Return the [x, y] coordinate for the center point of the cell that contains the specified text.  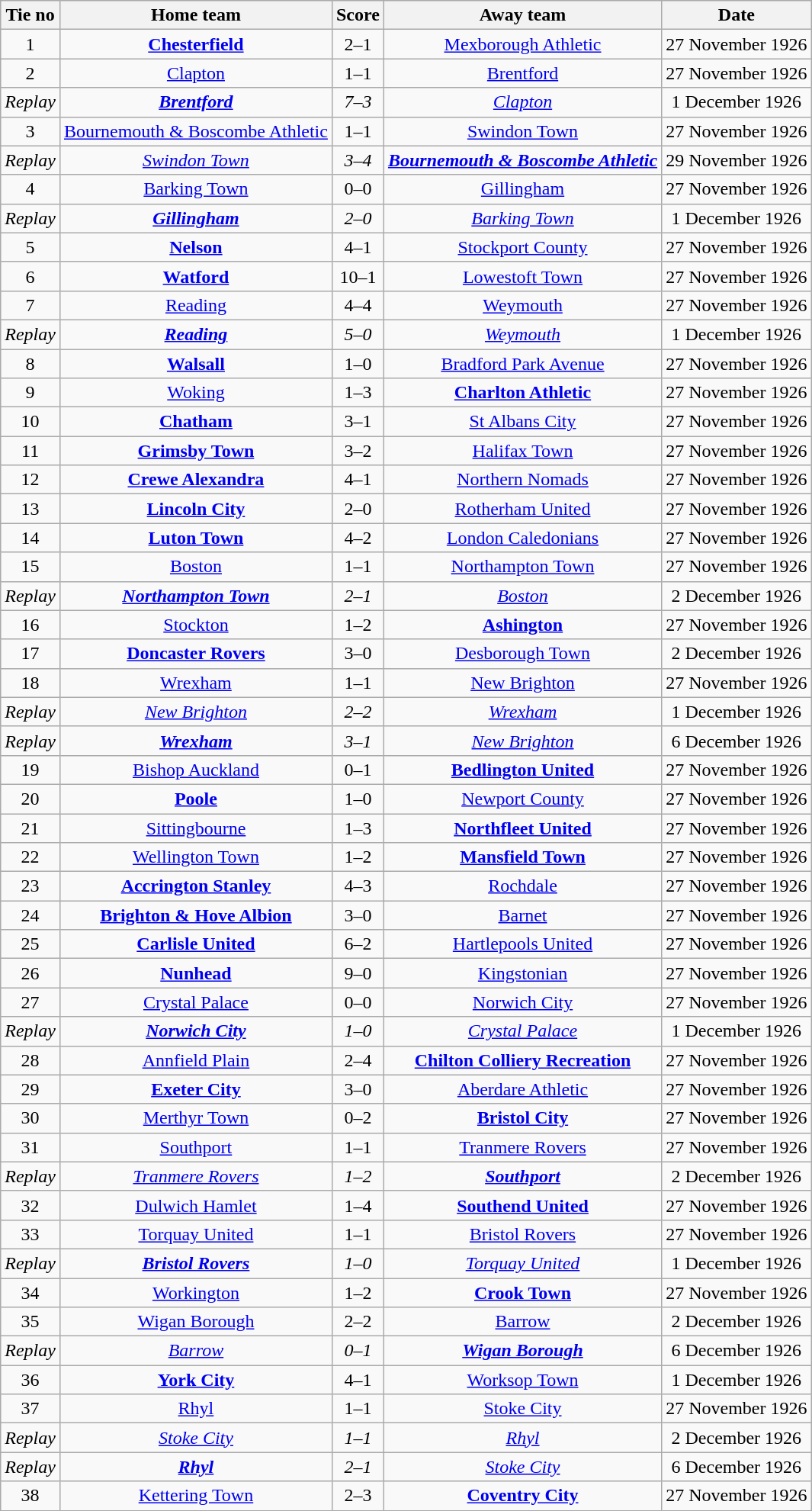
8 [30, 364]
Walsall [195, 364]
Halifax Town [522, 451]
Rochdale [522, 886]
Southend United [522, 1205]
Charlton Athletic [522, 393]
4–3 [358, 886]
37 [30, 1409]
4–4 [358, 305]
Chesterfield [195, 44]
3–4 [358, 160]
3 [30, 131]
5–0 [358, 334]
Merthyr Town [195, 1118]
2 [30, 73]
9–0 [358, 973]
19 [30, 770]
Tie no [30, 15]
Chatham [195, 422]
33 [30, 1234]
Hartlepools United [522, 944]
6–2 [358, 944]
38 [30, 1496]
9 [30, 393]
Lowestoft Town [522, 276]
Ashington [522, 625]
31 [30, 1147]
Bishop Auckland [195, 770]
35 [30, 1322]
10 [30, 422]
7 [30, 305]
1–4 [358, 1205]
Northfleet United [522, 828]
4 [30, 189]
2–3 [358, 1496]
Kingstonian [522, 973]
24 [30, 915]
York City [195, 1380]
21 [30, 828]
Northern Nomads [522, 480]
32 [30, 1205]
18 [30, 683]
12 [30, 480]
Bristol City [522, 1118]
Desborough Town [522, 654]
Home team [195, 15]
Luton Town [195, 538]
22 [30, 857]
Away team [522, 15]
Newport County [522, 799]
30 [30, 1118]
Doncaster Rovers [195, 654]
16 [30, 625]
Coventry City [522, 1496]
14 [30, 538]
Poole [195, 799]
13 [30, 509]
Score [358, 15]
5 [30, 247]
0–2 [358, 1118]
20 [30, 799]
27 [30, 1002]
Mexborough Athletic [522, 44]
Workington [195, 1293]
1 [30, 44]
7–3 [358, 102]
Carlisle United [195, 944]
Dulwich Hamlet [195, 1205]
Grimsby Town [195, 451]
Stockport County [522, 247]
34 [30, 1293]
25 [30, 944]
28 [30, 1060]
Kettering Town [195, 1496]
St Albans City [522, 422]
10–1 [358, 276]
Bedlington United [522, 770]
4–2 [358, 538]
2–4 [358, 1060]
15 [30, 567]
Mansfield Town [522, 857]
Nelson [195, 247]
3–2 [358, 451]
26 [30, 973]
Lincoln City [195, 509]
36 [30, 1380]
London Caledonians [522, 538]
29 [30, 1089]
Annfield Plain [195, 1060]
Nunhead [195, 973]
17 [30, 654]
Date [737, 15]
Watford [195, 276]
Brighton & Hove Albion [195, 915]
6 [30, 276]
Crewe Alexandra [195, 480]
Accrington Stanley [195, 886]
23 [30, 886]
Exeter City [195, 1089]
Chilton Colliery Recreation [522, 1060]
Sittingbourne [195, 828]
Barnet [522, 915]
Bradford Park Avenue [522, 364]
Wellington Town [195, 857]
Rotherham United [522, 509]
Crook Town [522, 1293]
Worksop Town [522, 1380]
11 [30, 451]
Woking [195, 393]
Aberdare Athletic [522, 1089]
29 November 1926 [737, 160]
Stockton [195, 625]
